Locate the cell with the specified text and output its (X, Y) center coordinate. 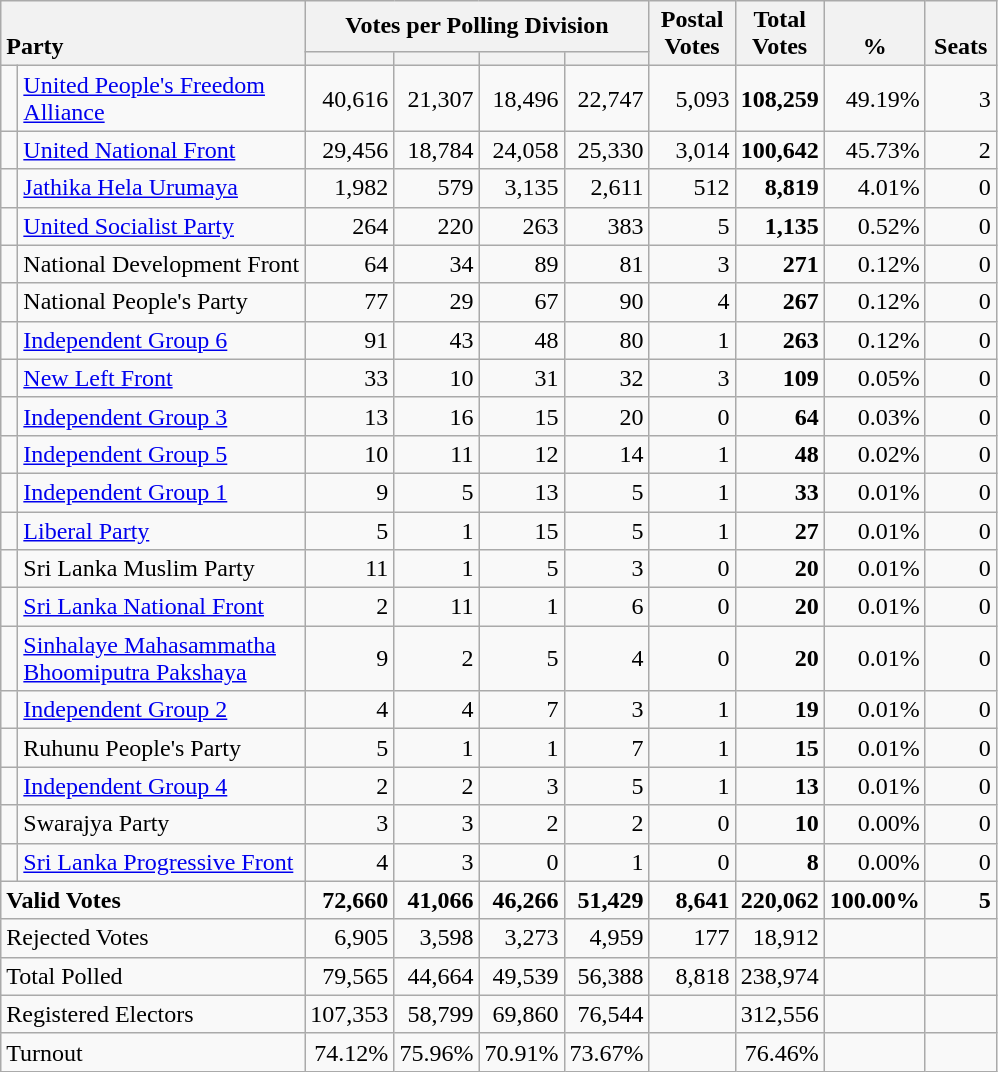
3,014 (692, 150)
312,556 (780, 1014)
177 (692, 938)
Independent Group 4 (162, 786)
National Development Front (162, 264)
73.67% (606, 1052)
41,066 (436, 900)
4.01% (874, 188)
Rejected Votes (153, 938)
Independent Group 6 (162, 340)
Sri Lanka Muslim Party (162, 569)
United Socialist Party (162, 226)
Valid Votes (153, 900)
58,799 (436, 1014)
29 (436, 302)
108,259 (780, 98)
Sri Lanka Progressive Front (162, 862)
Party (153, 34)
18,496 (522, 98)
Independent Group 5 (162, 454)
220 (436, 226)
81 (606, 264)
Total Votes (780, 34)
100.00% (874, 900)
Independent Group 1 (162, 492)
264 (350, 226)
29,456 (350, 150)
220,062 (780, 900)
67 (522, 302)
100,642 (780, 150)
80 (606, 340)
1,982 (350, 188)
16 (436, 416)
1,135 (780, 226)
579 (436, 188)
Independent Group 3 (162, 416)
46,266 (522, 900)
21,307 (436, 98)
72,660 (350, 900)
75.96% (436, 1052)
31 (522, 378)
109 (780, 378)
51,429 (606, 900)
Ruhunu People's Party (162, 748)
8 (780, 862)
0.05% (874, 378)
Seats (960, 34)
6,905 (350, 938)
43 (436, 340)
8,641 (692, 900)
Jathika Hela Urumaya (162, 188)
Turnout (153, 1052)
49,539 (522, 976)
271 (780, 264)
238,974 (780, 976)
Liberal Party (162, 531)
107,353 (350, 1014)
32 (606, 378)
14 (606, 454)
Total Polled (153, 976)
Independent Group 2 (162, 710)
76.46% (780, 1052)
267 (780, 302)
Registered Electors (153, 1014)
383 (606, 226)
United National Front (162, 150)
PostalVotes (692, 34)
18,912 (780, 938)
24,058 (522, 150)
New Left Front (162, 378)
0.02% (874, 454)
4,959 (606, 938)
45.73% (874, 150)
56,388 (606, 976)
89 (522, 264)
6 (606, 607)
3,598 (436, 938)
77 (350, 302)
0.52% (874, 226)
National People's Party (162, 302)
Sri Lanka National Front (162, 607)
Swarajya Party (162, 824)
Sinhalaye MahasammathaBhoomiputra Pakshaya (162, 658)
69,860 (522, 1014)
3,135 (522, 188)
12 (522, 454)
8,818 (692, 976)
512 (692, 188)
19 (780, 710)
74.12% (350, 1052)
United People's FreedomAlliance (162, 98)
5,093 (692, 98)
40,616 (350, 98)
70.91% (522, 1052)
34 (436, 264)
22,747 (606, 98)
76,544 (606, 1014)
18,784 (436, 150)
25,330 (606, 150)
79,565 (350, 976)
27 (780, 531)
44,664 (436, 976)
Votes per Polling Division (477, 26)
91 (350, 340)
49.19% (874, 98)
90 (606, 302)
% (874, 34)
3,273 (522, 938)
8,819 (780, 188)
2,611 (606, 188)
0.03% (874, 416)
